Search for the cell housing the specified text and yield its [X, Y] center coordinate. 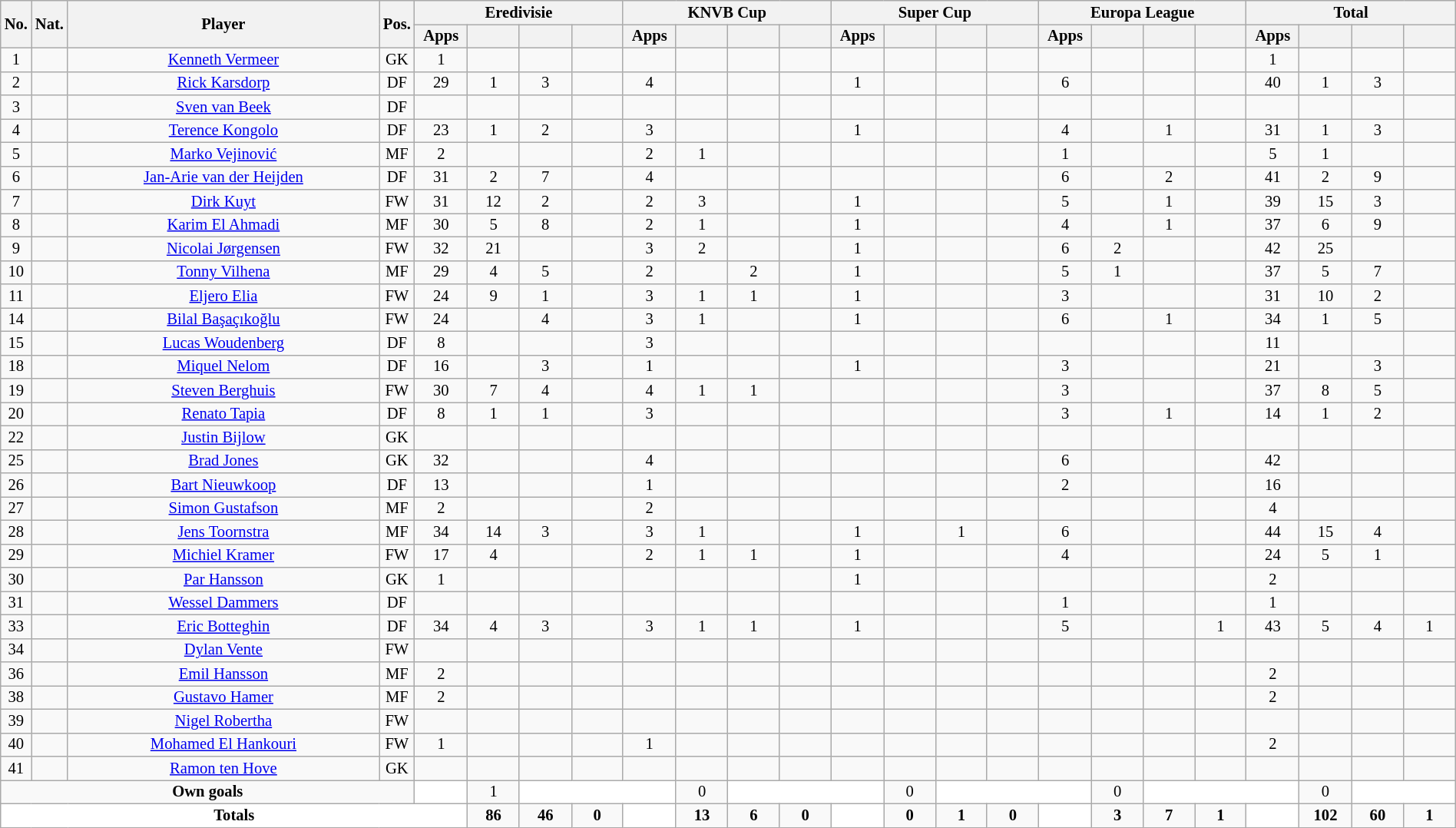
Eljero Elia [223, 296]
Dylan Vente [223, 650]
46 [545, 816]
Gustavo Hamer [223, 697]
Sven van Beek [223, 108]
Emil Hansson [223, 674]
33 [16, 627]
Nigel Robertha [223, 720]
Nat. [49, 24]
Player [223, 24]
17 [441, 556]
38 [16, 697]
Jens Toornstra [223, 532]
102 [1325, 816]
Totals [234, 816]
Own goals [207, 791]
Karim El Ahmadi [223, 224]
22 [16, 438]
36 [16, 674]
Simon Gustafson [223, 508]
28 [16, 532]
23 [441, 131]
Pos. [397, 24]
86 [494, 816]
Jan-Arie van der Heijden [223, 178]
Bilal Başaçıkoğlu [223, 320]
Bart Nieuwkoop [223, 485]
Marko Vejinović [223, 154]
18 [16, 367]
Nicolai Jørgensen [223, 249]
Super Cup [935, 12]
26 [16, 485]
Par Hansson [223, 579]
Miquel Nelom [223, 367]
Steven Berghuis [223, 390]
Europa League [1143, 12]
12 [494, 201]
44 [1273, 532]
Tonny Vilhena [223, 272]
19 [16, 390]
Brad Jones [223, 461]
Eredivisie [519, 12]
Total [1351, 12]
Justin Bijlow [223, 438]
Michiel Kramer [223, 556]
Kenneth Vermeer [223, 60]
No. [16, 24]
Lucas Woudenberg [223, 343]
20 [16, 413]
Ramon ten Hove [223, 768]
Eric Botteghin [223, 627]
43 [1273, 627]
Terence Kongolo [223, 131]
Rick Karsdorp [223, 83]
Mohamed El Hankouri [223, 745]
KNVB Cup [726, 12]
Dirk Kuyt [223, 201]
27 [16, 508]
Wessel Dammers [223, 602]
Renato Tapia [223, 413]
60 [1378, 816]
